Extract the [x, y] coordinate from the center of the cell holding the provided text.  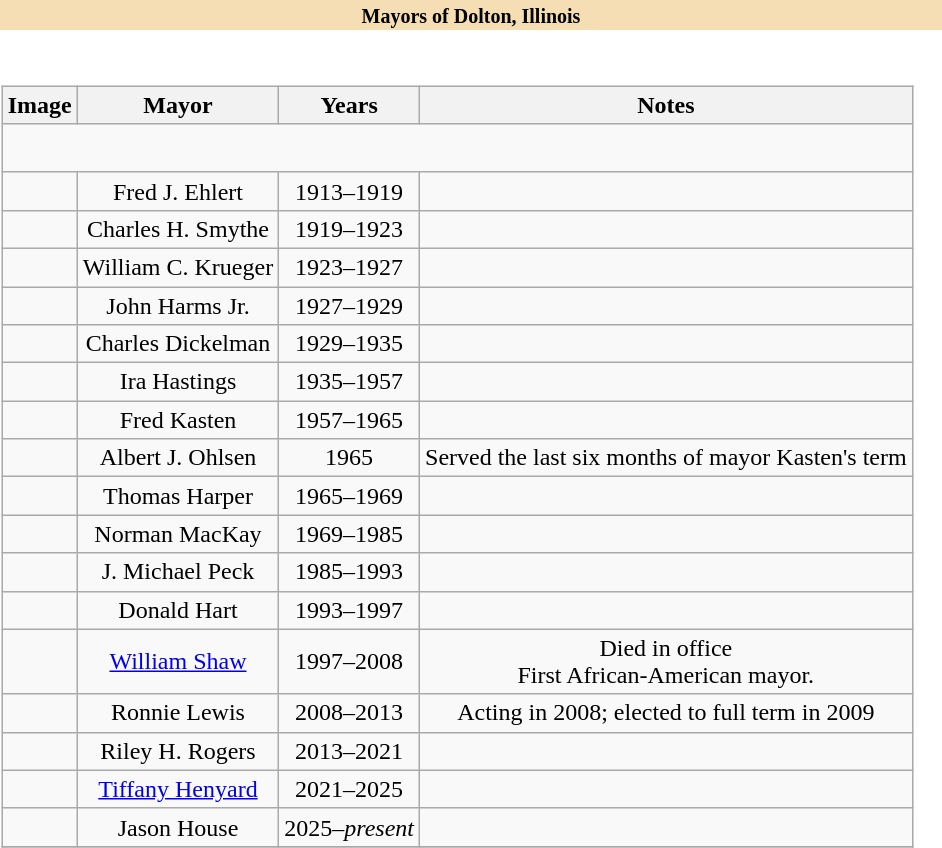
1923–1927 [350, 267]
2008–2013 [350, 713]
Fred Kasten [178, 420]
William C. Krueger [178, 267]
Years [350, 105]
2013–2021 [350, 751]
Charles H. Smythe [178, 229]
1913–1919 [350, 191]
Ira Hastings [178, 382]
Albert J. Ohlsen [178, 458]
Notes [666, 105]
1997–2008 [350, 662]
Jason House [178, 827]
Ronnie Lewis [178, 713]
Mayors of Dolton, Illinois [471, 15]
Thomas Harper [178, 496]
1919–1923 [350, 229]
Riley H. Rogers [178, 751]
Image [40, 105]
Fred J. Ehlert [178, 191]
1935–1957 [350, 382]
Charles Dickelman [178, 344]
Norman MacKay [178, 534]
1965–1969 [350, 496]
2021–2025 [350, 789]
1969–1985 [350, 534]
2025–present [350, 827]
Died in office First African-American mayor. [666, 662]
John Harms Jr. [178, 305]
Mayor [178, 105]
1927–1929 [350, 305]
Acting in 2008; elected to full term in 2009 [666, 713]
1929–1935 [350, 344]
Tiffany Henyard [178, 789]
1985–1993 [350, 572]
William Shaw [178, 662]
J. Michael Peck [178, 572]
Donald Hart [178, 610]
1993–1997 [350, 610]
Served the last six months of mayor Kasten's term [666, 458]
1957–1965 [350, 420]
1965 [350, 458]
